Capture the cell that displays the provided text and extract its [X, Y] central coordinate. 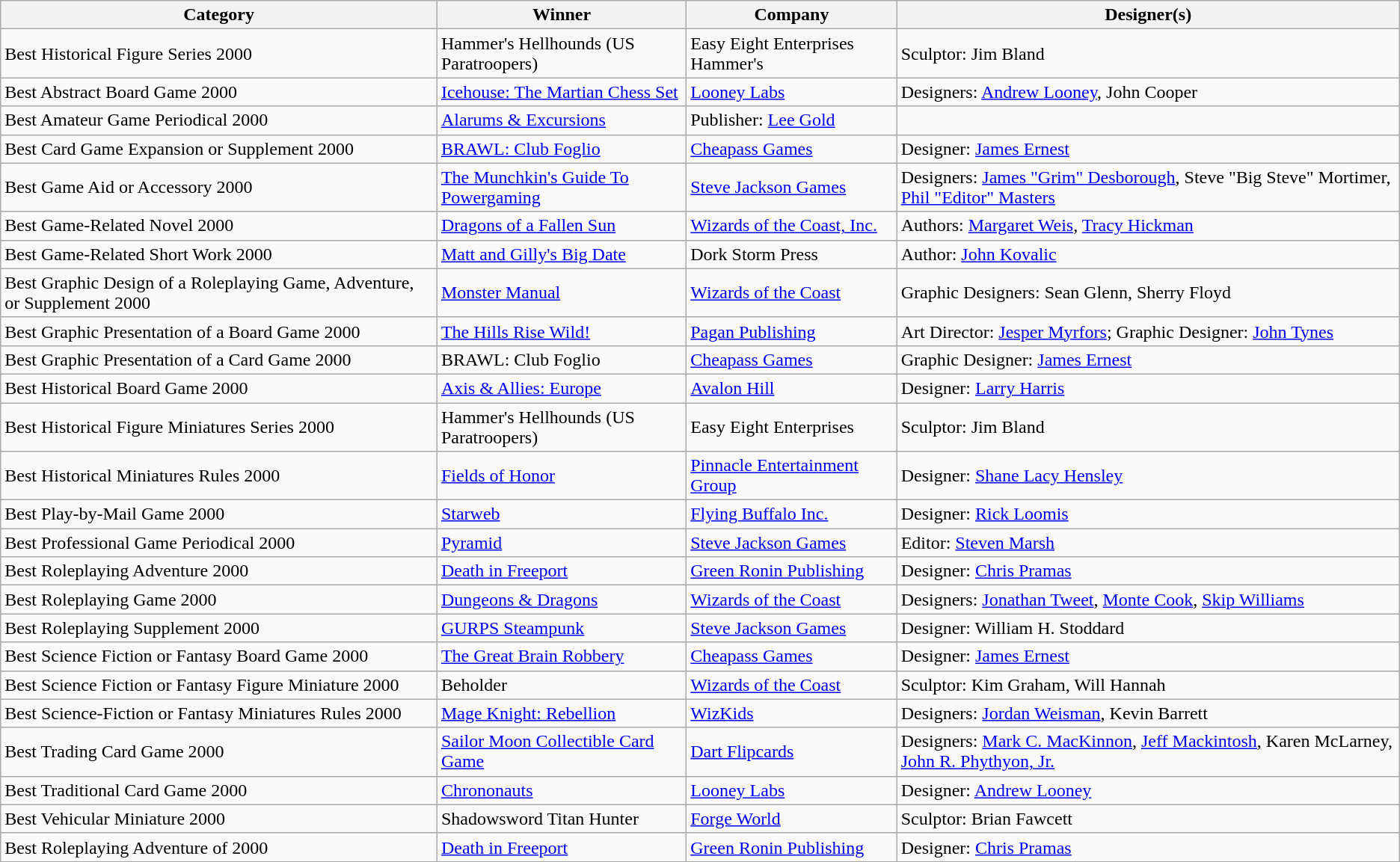
Pinnacle Entertainment Group [791, 475]
Pagan Publishing [791, 331]
Designer(s) [1148, 15]
Best Roleplaying Supplement 2000 [219, 628]
Dungeons & Dragons [561, 600]
Best Traditional Card Game 2000 [219, 790]
Best Card Game Expansion or Supplement 2000 [219, 149]
Best Abstract Board Game 2000 [219, 92]
Avalon Hill [791, 388]
Best Historical Figure Miniatures Series 2000 [219, 426]
Designer: Shane Lacy Hensley [1148, 475]
WizKids [791, 713]
Best Game Aid or Accessory 2000 [219, 187]
Author: John Kovalic [1148, 254]
Graphic Designers: Sean Glenn, Sherry Floyd [1148, 293]
Best Science-Fiction or Fantasy Miniatures Rules 2000 [219, 713]
Best Play-by-Mail Game 2000 [219, 514]
Best Historical Figure Series 2000 [219, 54]
Axis & Allies: Europe [561, 388]
Forge World [791, 819]
Best Science Fiction or Fantasy Board Game 2000 [219, 656]
Designers: Andrew Looney, John Cooper [1148, 92]
Designer: William H. Stoddard [1148, 628]
Best Roleplaying Adventure of 2000 [219, 847]
Beholder [561, 685]
Best Game-Related Short Work 2000 [219, 254]
Best Science Fiction or Fantasy Figure Miniature 2000 [219, 685]
Best Amateur Game Periodical 2000 [219, 120]
Art Director: Jesper Myrfors; Graphic Designer: John Tynes [1148, 331]
Company [791, 15]
Designers: Mark C. MacKinnon, Jeff Mackintosh, Karen McLarney, John R. Phythyon, Jr. [1148, 752]
Shadowsword Titan Hunter [561, 819]
Category [219, 15]
Authors: Margaret Weis, Tracy Hickman [1148, 226]
Best Historical Miniatures Rules 2000 [219, 475]
Starweb [561, 514]
The Great Brain Robbery [561, 656]
Mage Knight: Rebellion [561, 713]
Editor: Steven Marsh [1148, 543]
Best Roleplaying Adventure 2000 [219, 571]
Chrononauts [561, 790]
Best Graphic Presentation of a Card Game 2000 [219, 360]
Fields of Honor [561, 475]
Graphic Designer: James Ernest [1148, 360]
Best Trading Card Game 2000 [219, 752]
Dork Storm Press [791, 254]
Matt and Gilly's Big Date [561, 254]
The Hills Rise Wild! [561, 331]
Alarums & Excursions [561, 120]
GURPS Steampunk [561, 628]
Best Game-Related Novel 2000 [219, 226]
Easy Eight Enterprises Hammer's [791, 54]
Dragons of a Fallen Sun [561, 226]
Best Graphic Presentation of a Board Game 2000 [219, 331]
Designers: James "Grim" Desborough, Steve "Big Steve" Mortimer, Phil "Editor" Masters [1148, 187]
Best Graphic Design of a Roleplaying Game, Adventure, or Supplement 2000 [219, 293]
Monster Manual [561, 293]
Best Roleplaying Game 2000 [219, 600]
The Munchkin's Guide To Powergaming [561, 187]
Sculptor: Brian Fawcett [1148, 819]
Sailor Moon Collectible Card Game [561, 752]
Sculptor: Kim Graham, Will Hannah [1148, 685]
Dart Flipcards [791, 752]
Best Vehicular Miniature 2000 [219, 819]
Designers: Jonathan Tweet, Monte Cook, Skip Williams [1148, 600]
Designer: Larry Harris [1148, 388]
Flying Buffalo Inc. [791, 514]
Designer: Andrew Looney [1148, 790]
Publisher: Lee Gold [791, 120]
Wizards of the Coast, Inc. [791, 226]
Designer: Rick Loomis [1148, 514]
Winner [561, 15]
Easy Eight Enterprises [791, 426]
Icehouse: The Martian Chess Set [561, 92]
Best Professional Game Periodical 2000 [219, 543]
Best Historical Board Game 2000 [219, 388]
Designers: Jordan Weisman, Kevin Barrett [1148, 713]
Pyramid [561, 543]
